Capture the cell that displays the provided text and extract its (X, Y) central coordinate. 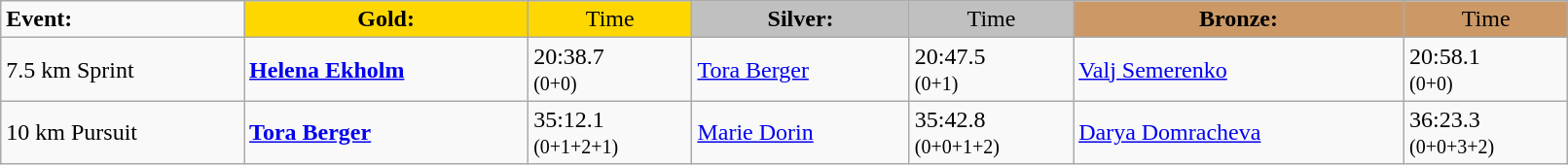
35:42.8(0+0+1+2) (991, 132)
35:12.1(0+1+2+1) (610, 132)
36:23.3(0+0+3+2) (1485, 132)
20:38.7(0+0) (610, 70)
Valj Semerenko (1239, 70)
Bronze: (1239, 19)
20:47.5(0+1) (991, 70)
Darya Domracheva (1239, 132)
Event: (123, 19)
Gold: (386, 19)
10 km Pursuit (123, 132)
20:58.1(0+0) (1485, 70)
7.5 km Sprint (123, 70)
Silver: (800, 19)
Marie Dorin (800, 132)
Helena Ekholm (386, 70)
